For the text-containing cell, return its midpoint in [x, y] coordinate format. 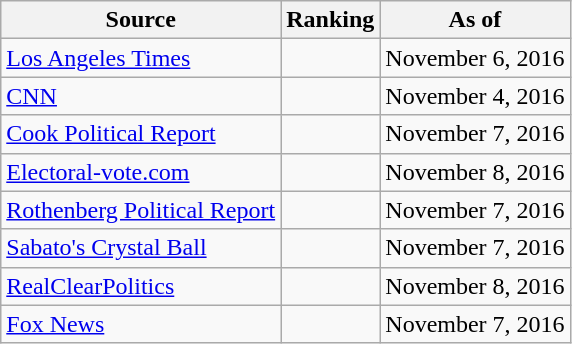
As of [475, 20]
November 6, 2016 [475, 58]
Electoral-vote.com [141, 172]
November 4, 2016 [475, 96]
CNN [141, 96]
Ranking [330, 20]
Rothenberg Political Report [141, 210]
Fox News [141, 324]
Source [141, 20]
RealClearPolitics [141, 286]
Los Angeles Times [141, 58]
Cook Political Report [141, 134]
Sabato's Crystal Ball [141, 248]
